Extract the (x, y) coordinate from the center of the cell holding the provided text.  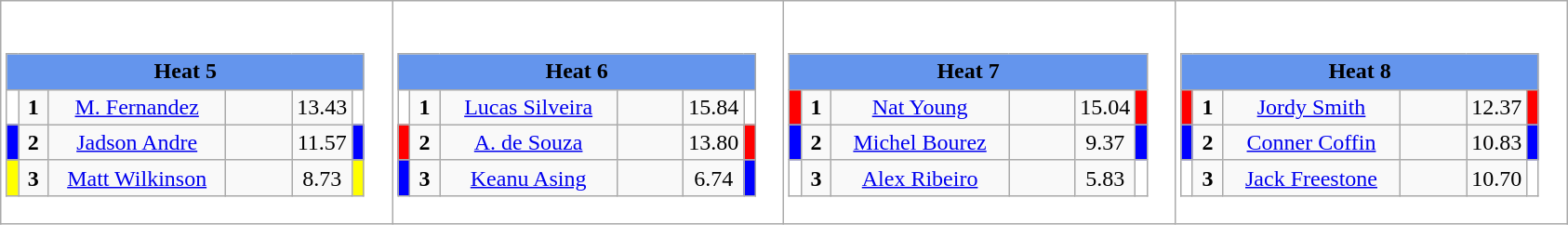
8.73 (322, 178)
A. de Souza (528, 142)
9.37 (1105, 142)
11.57 (322, 142)
12.37 (1497, 107)
Matt Wilkinson (138, 178)
Conner Coffin (1311, 142)
Alex Ribeiro (921, 178)
Lucas Silveira (528, 107)
Heat 6 (577, 72)
Heat 8 (1360, 72)
5.83 (1105, 178)
13.80 (714, 142)
Heat 7 1 Nat Young 15.04 2 Michel Bourez 9.37 3 Alex Ribeiro 5.83 (980, 112)
Michel Bourez (921, 142)
Jadson Andre (138, 142)
15.84 (714, 107)
Heat 8 1 Jordy Smith 12.37 2 Conner Coffin 10.83 3 Jack Freestone 10.70 (1371, 112)
Jordy Smith (1311, 107)
15.04 (1105, 107)
Heat 5 (185, 72)
Heat 7 (968, 72)
6.74 (714, 178)
Heat 5 1 M. Fernandez 13.43 2 Jadson Andre 11.57 3 Matt Wilkinson 8.73 (197, 112)
Nat Young (921, 107)
10.70 (1497, 178)
Keanu Asing (528, 178)
M. Fernandez (138, 107)
13.43 (322, 107)
Heat 6 1 Lucas Silveira 15.84 2 A. de Souza 13.80 3 Keanu Asing 6.74 (588, 112)
Jack Freestone (1311, 178)
10.83 (1497, 142)
